Find where the given text appears and provide that cell's center as [X, Y] coordinate. 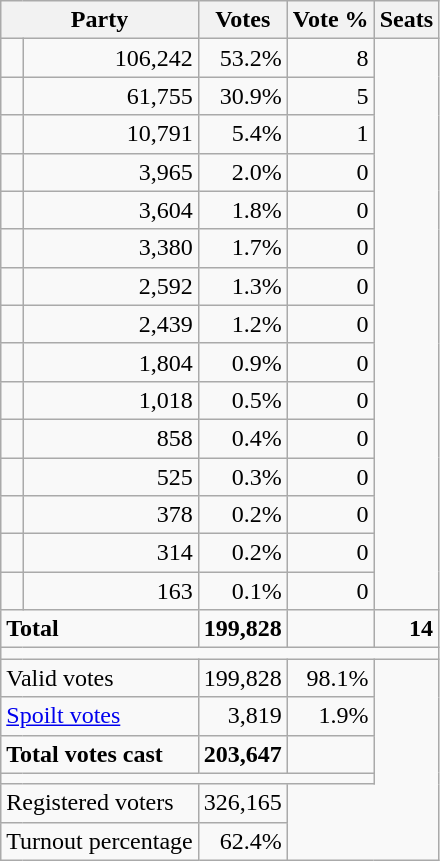
326,165 [242, 803]
10,791 [110, 134]
5 [330, 96]
3,604 [110, 210]
Valid votes [100, 678]
53.2% [242, 58]
106,242 [110, 58]
14 [406, 629]
62.4% [242, 841]
Spoilt votes [100, 716]
61,755 [110, 96]
Registered voters [100, 803]
0.4% [242, 438]
1.7% [242, 248]
1,018 [110, 400]
1.2% [242, 324]
2.0% [242, 172]
858 [110, 438]
0.3% [242, 477]
30.9% [242, 96]
98.1% [330, 678]
Total votes cast [100, 754]
Total [100, 629]
1.9% [330, 716]
1,804 [110, 362]
2,592 [110, 286]
8 [330, 58]
Turnout percentage [100, 841]
0.5% [242, 400]
314 [110, 553]
1.8% [242, 210]
3,965 [110, 172]
378 [110, 515]
Vote % [330, 20]
Seats [406, 20]
203,647 [242, 754]
0.9% [242, 362]
3,380 [110, 248]
0.1% [242, 591]
163 [110, 591]
5.4% [242, 134]
Party [100, 20]
525 [110, 477]
1.3% [242, 286]
Votes [242, 20]
2,439 [110, 324]
1 [330, 134]
3,819 [242, 716]
